For the text-containing cell, return its midpoint in (X, Y) coordinate format. 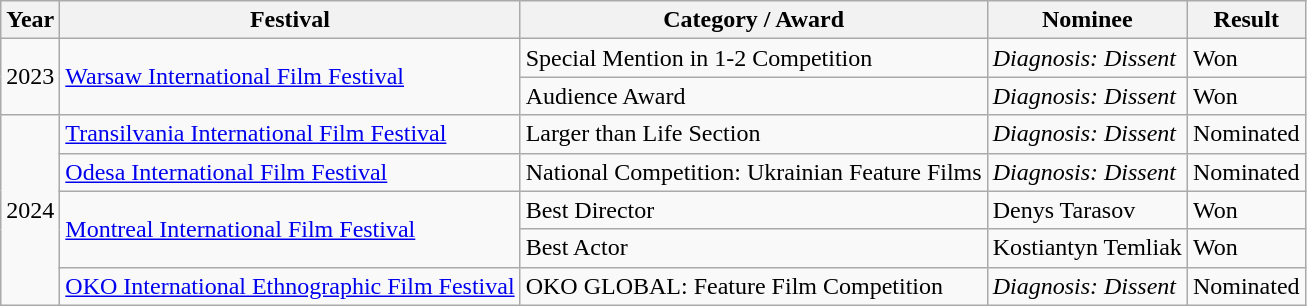
Kostiantyn Temliak (1087, 248)
Result (1246, 20)
Montreal International Film Festival (290, 229)
Odesa International Film Festival (290, 172)
Denys Tarasov (1087, 210)
2023 (30, 77)
OKO GLOBAL: Feature Film Competition (754, 286)
Nominee (1087, 20)
Special Mention in 1-2 Competition (754, 58)
Transilvania International Film Festival (290, 134)
National Competition: Ukrainian Feature Films (754, 172)
Best Director (754, 210)
Category / Award (754, 20)
Warsaw International Film Festival (290, 77)
Audience Award (754, 96)
Larger than Life Section (754, 134)
Best Actor (754, 248)
Festival (290, 20)
Year (30, 20)
OKO International Ethnographic Film Festival (290, 286)
2024 (30, 210)
